Capture the cell that displays the provided text and extract its [x, y] central coordinate. 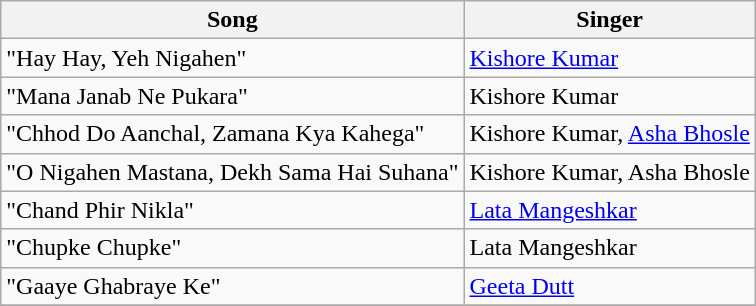
"Chupke Chupke" [232, 248]
"Mana Janab Ne Pukara" [232, 96]
"O Nigahen Mastana, Dekh Sama Hai Suhana" [232, 172]
Singer [610, 20]
Song [232, 20]
"Chhod Do Aanchal, Zamana Kya Kahega" [232, 134]
"Chand Phir Nikla" [232, 210]
"Hay Hay, Yeh Nigahen" [232, 58]
"Gaaye Ghabraye Ke" [232, 286]
Geeta Dutt [610, 286]
